Determine the (x, y) coordinate at the center of the cell enclosing the given text.  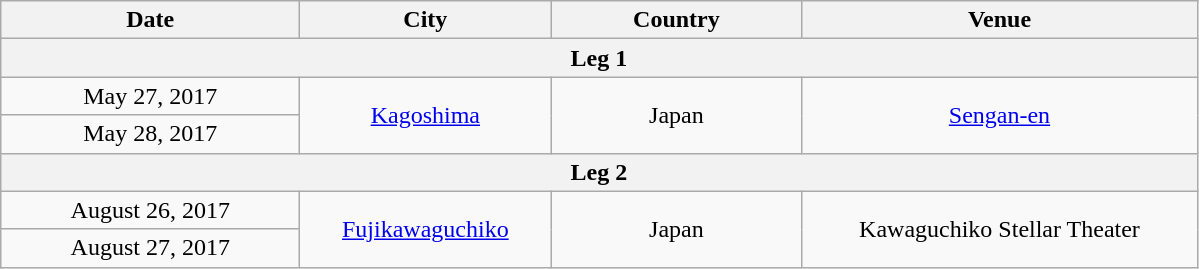
Sengan-en (1000, 115)
August 26, 2017 (150, 210)
Kawaguchiko Stellar Theater (1000, 229)
Leg 2 (599, 172)
Date (150, 20)
Country (676, 20)
City (426, 20)
August 27, 2017 (150, 248)
Venue (1000, 20)
Leg 1 (599, 58)
May 27, 2017 (150, 96)
Fujikawaguchiko (426, 229)
May 28, 2017 (150, 134)
Kagoshima (426, 115)
